Find where the given text appears and provide that cell's center as [x, y] coordinate. 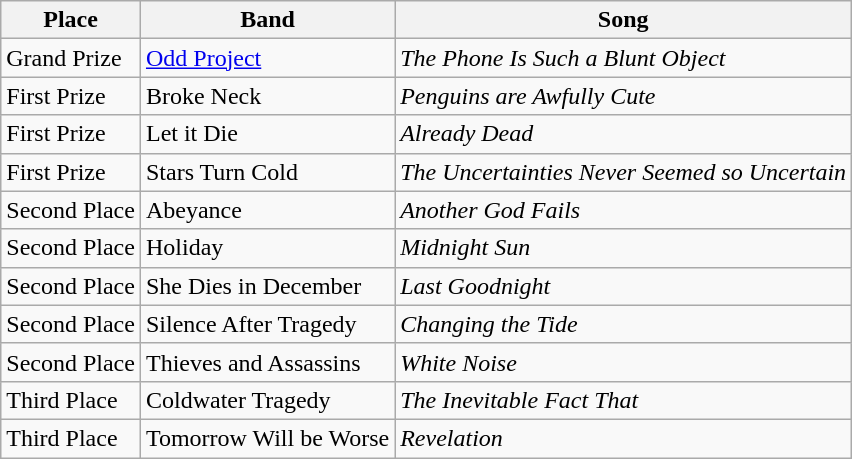
Band [267, 20]
Penguins are Awfully Cute [624, 96]
The Uncertainties Never Seemed so Uncertain [624, 172]
Let it Die [267, 134]
Abeyance [267, 210]
Already Dead [624, 134]
Midnight Sun [624, 248]
Thieves and Assassins [267, 362]
Tomorrow Will be Worse [267, 438]
White Noise [624, 362]
Stars Turn Cold [267, 172]
Silence After Tragedy [267, 324]
Last Goodnight [624, 286]
Holiday [267, 248]
Coldwater Tragedy [267, 400]
Grand Prize [71, 58]
She Dies in December [267, 286]
Odd Project [267, 58]
The Inevitable Fact That [624, 400]
Place [71, 20]
Changing the Tide [624, 324]
Another God Fails [624, 210]
Song [624, 20]
Revelation [624, 438]
Broke Neck [267, 96]
The Phone Is Such a Blunt Object [624, 58]
